For the text-containing cell, return its midpoint in [X, Y] coordinate format. 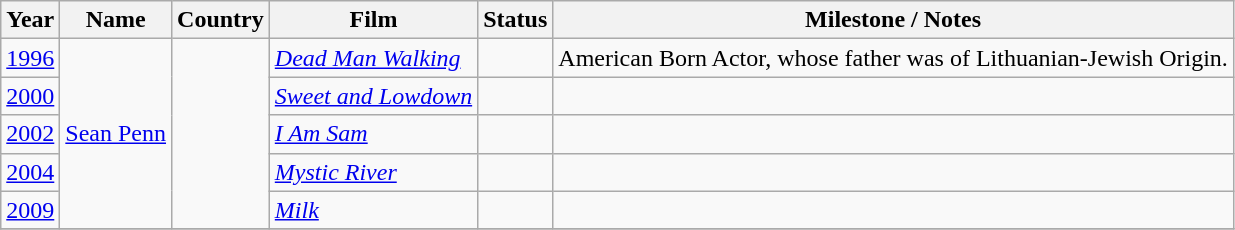
2002 [30, 134]
Mystic River [373, 172]
American Born Actor, whose father was of Lithuanian-Jewish Origin. [894, 58]
Film [373, 20]
2004 [30, 172]
Status [516, 20]
Sean Penn [116, 134]
2000 [30, 96]
Milestone / Notes [894, 20]
Year [30, 20]
Dead Man Walking [373, 58]
Sweet and Lowdown [373, 96]
2009 [30, 210]
Name [116, 20]
Country [221, 20]
I Am Sam [373, 134]
Milk [373, 210]
1996 [30, 58]
